Find where the given text appears and provide that cell's center as (X, Y) coordinate. 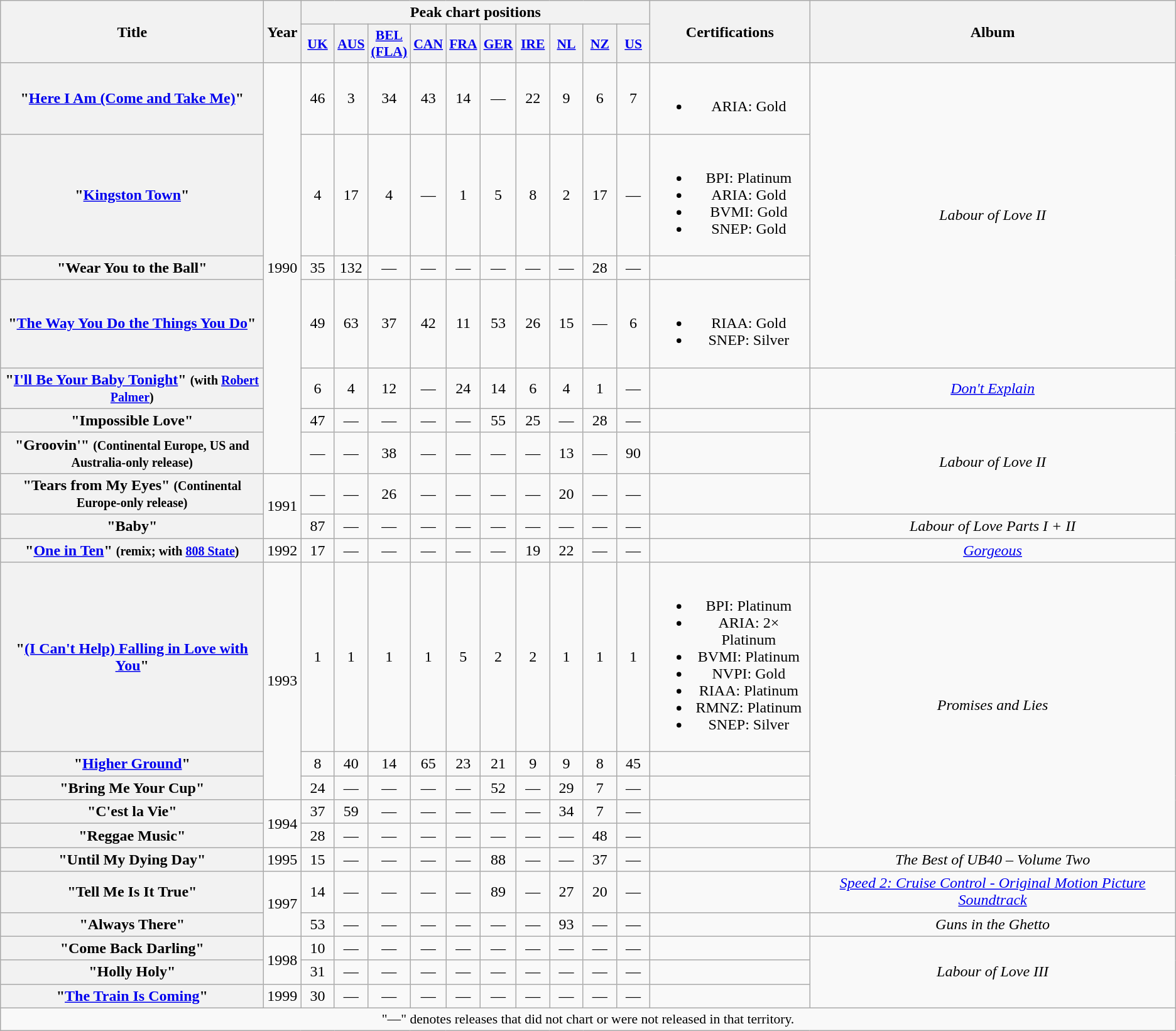
Promises and Lies (993, 705)
GER (499, 44)
"Bring Me Your Cup" (132, 788)
"I'll Be Your Baby Tonight" (with Robert Palmer) (132, 388)
The Best of UB40 – Volume Two (993, 859)
1992 (283, 550)
UK (318, 44)
40 (351, 764)
"Reggae Music" (132, 836)
1997 (283, 903)
"Groovin'" (Continental Europe, US and Australia-only release) (132, 452)
"Come Back Darling" (132, 948)
FRA (463, 44)
90 (633, 452)
1990 (283, 268)
87 (318, 526)
Certifications (730, 31)
46 (318, 98)
10 (318, 948)
45 (633, 764)
BPI: PlatinumARIA: 2× PlatinumBVMI: PlatinumNVPI: GoldRIAA: PlatinumRMNZ: PlatinumSNEP: Silver (730, 657)
BPI: PlatinumARIA: GoldBVMI: GoldSNEP: Gold (730, 195)
1998 (283, 960)
11 (463, 324)
Speed 2: Cruise Control - Original Motion Picture Soundtrack (993, 892)
63 (351, 324)
65 (428, 764)
CAN (428, 44)
88 (499, 859)
"Until My Dying Day" (132, 859)
"(I Can't Help) Falling in Love with You" (132, 657)
Guns in the Ghetto (993, 924)
"C'est la Vie" (132, 812)
Don't Explain (993, 388)
IRE (533, 44)
"Tears from My Eyes" (Continental Europe-only release) (132, 494)
ARIA: Gold (730, 98)
"—" denotes releases that did not chart or were not released in that territory. (588, 1019)
"Always There" (132, 924)
19 (533, 550)
"One in Ten" (remix; with 808 State) (132, 550)
"Tell Me Is It True" (132, 892)
1999 (283, 996)
25 (533, 420)
21 (499, 764)
93 (567, 924)
US (633, 44)
"Baby" (132, 526)
Year (283, 31)
1993 (283, 681)
"The Train Is Coming" (132, 996)
35 (318, 268)
NL (567, 44)
42 (428, 324)
"Impossible Love" (132, 420)
12 (389, 388)
BEL (FLA) (389, 44)
59 (351, 812)
"Here I Am (Come and Take Me)" (132, 98)
"Kingston Town" (132, 195)
"The Way You Do the Things You Do" (132, 324)
30 (318, 996)
23 (463, 764)
Title (132, 31)
27 (567, 892)
29 (567, 788)
38 (389, 452)
89 (499, 892)
RIAA: GoldSNEP: Silver (730, 324)
43 (428, 98)
1995 (283, 859)
"Wear You to the Ball" (132, 268)
49 (318, 324)
132 (351, 268)
1991 (283, 505)
47 (318, 420)
1994 (283, 824)
Gorgeous (993, 550)
AUS (351, 44)
"Holly Holy" (132, 972)
13 (567, 452)
NZ (599, 44)
Labour of Love Parts I + II (993, 526)
52 (499, 788)
Peak chart positions (476, 13)
3 (351, 98)
48 (599, 836)
55 (499, 420)
Labour of Love III (993, 972)
31 (318, 972)
Album (993, 31)
"Higher Ground" (132, 764)
